Capture the cell that displays the provided text and extract its [X, Y] central coordinate. 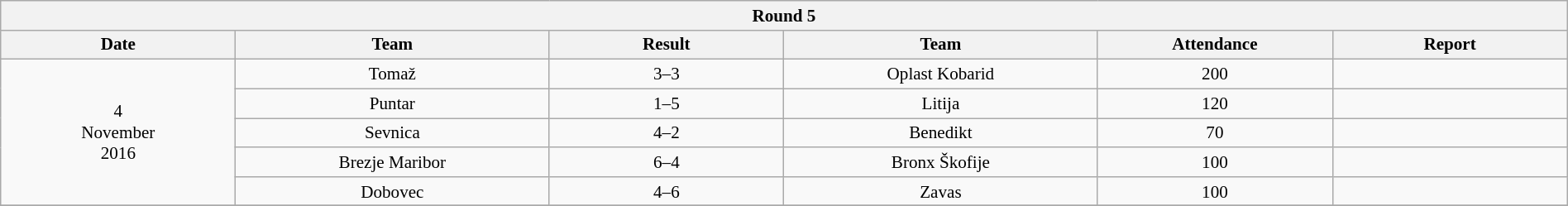
Benedikt [941, 132]
Litija [941, 103]
4–6 [667, 190]
70 [1215, 132]
Puntar [392, 103]
Bronx Škofije [941, 162]
Result [667, 45]
120 [1215, 103]
Tomaž [392, 74]
Brezje Maribor [392, 162]
4 November 2016 [118, 132]
Zavas [941, 190]
Report [1450, 45]
3–3 [667, 74]
Round 5 [784, 15]
4–2 [667, 132]
Oplast Kobarid [941, 74]
Sevnica [392, 132]
6–4 [667, 162]
Date [118, 45]
Attendance [1215, 45]
1–5 [667, 103]
Dobovec [392, 190]
200 [1215, 74]
